Search for the cell housing the specified text and yield its (x, y) center coordinate. 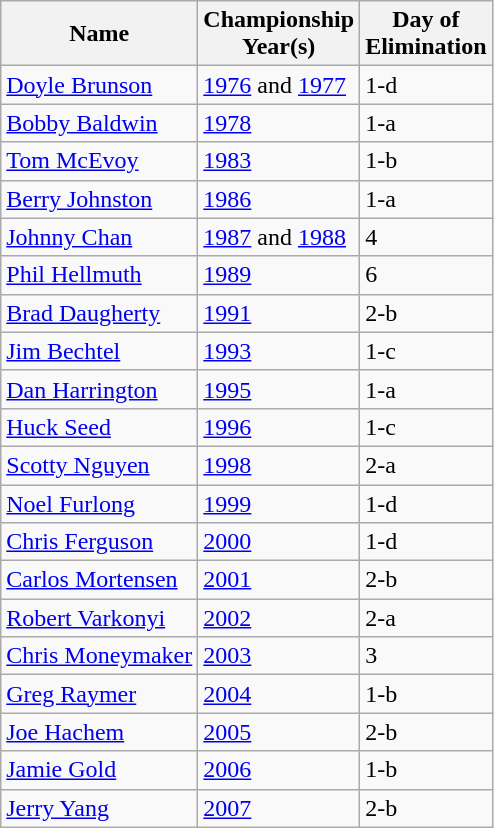
Chris Ferguson (100, 542)
2007 (279, 808)
1976 and 1977 (279, 85)
Noel Furlong (100, 503)
2006 (279, 770)
3 (426, 656)
1983 (279, 161)
Berry Johnston (100, 199)
Scotty Nguyen (100, 465)
1993 (279, 351)
1991 (279, 313)
1989 (279, 275)
Brad Daugherty (100, 313)
1986 (279, 199)
2000 (279, 542)
Chris Moneymaker (100, 656)
Day ofElimination (426, 34)
1995 (279, 389)
2003 (279, 656)
Carlos Mortensen (100, 580)
Jamie Gold (100, 770)
Greg Raymer (100, 694)
1987 and 1988 (279, 237)
Phil Hellmuth (100, 275)
1996 (279, 427)
1978 (279, 123)
Johnny Chan (100, 237)
2004 (279, 694)
4 (426, 237)
Huck Seed (100, 427)
Jerry Yang (100, 808)
2001 (279, 580)
ChampionshipYear(s) (279, 34)
Dan Harrington (100, 389)
6 (426, 275)
Name (100, 34)
Jim Bechtel (100, 351)
2005 (279, 732)
1999 (279, 503)
Robert Varkonyi (100, 618)
Doyle Brunson (100, 85)
Tom McEvoy (100, 161)
1998 (279, 465)
Bobby Baldwin (100, 123)
2002 (279, 618)
Joe Hachem (100, 732)
